Locate the cell with the specified text and output its (x, y) center coordinate. 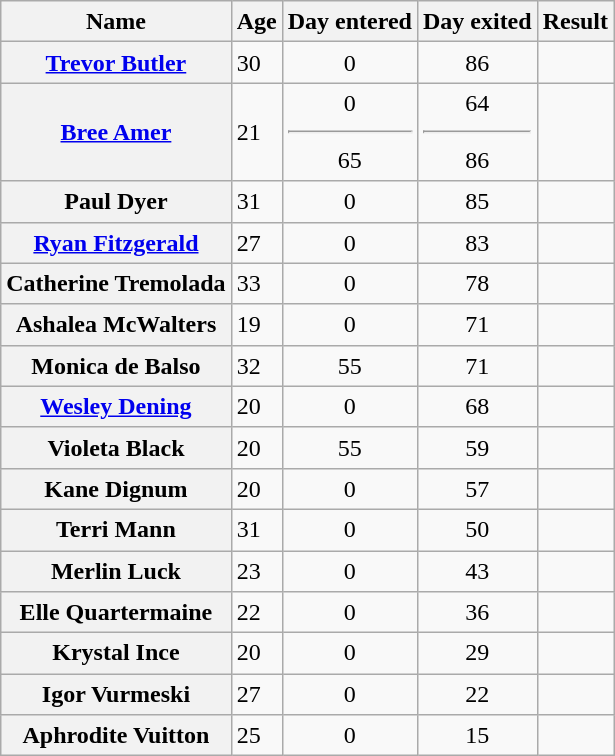
15 (477, 736)
Elle Quartermaine (116, 612)
59 (477, 448)
68 (477, 406)
Aphrodite Vuitton (116, 736)
Paul Dyer (116, 202)
Result (575, 22)
Ashalea McWalters (116, 324)
25 (256, 736)
36 (477, 612)
Ryan Fitzgerald (116, 242)
32 (256, 366)
57 (477, 488)
Merlin Luck (116, 570)
Monica de Balso (116, 366)
29 (477, 654)
33 (256, 284)
Krystal Ince (116, 654)
85 (477, 202)
Catherine Tremolada (116, 284)
Bree Amer (116, 132)
78 (477, 284)
64 86 (477, 132)
Day entered (350, 22)
Age (256, 22)
Violeta Black (116, 448)
Wesley Dening (116, 406)
Igor Vurmeski (116, 694)
21 (256, 132)
0 65 (350, 132)
Kane Dignum (116, 488)
43 (477, 570)
Terri Mann (116, 530)
19 (256, 324)
Day exited (477, 22)
50 (477, 530)
86 (477, 62)
23 (256, 570)
Name (116, 22)
83 (477, 242)
Trevor Butler (116, 62)
30 (256, 62)
